Capture the cell that displays the provided text and extract its (x, y) central coordinate. 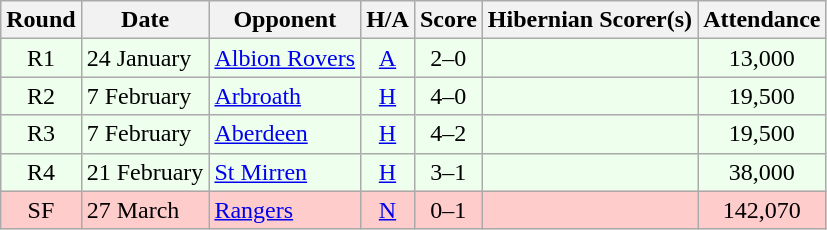
N (388, 210)
Round (41, 20)
Opponent (285, 20)
R1 (41, 58)
2–0 (448, 58)
0–1 (448, 210)
24 January (145, 58)
4–0 (448, 96)
Date (145, 20)
Aberdeen (285, 134)
Rangers (285, 210)
R4 (41, 172)
13,000 (762, 58)
142,070 (762, 210)
SF (41, 210)
Score (448, 20)
R3 (41, 134)
27 March (145, 210)
3–1 (448, 172)
St Mirren (285, 172)
Arbroath (285, 96)
21 February (145, 172)
38,000 (762, 172)
4–2 (448, 134)
Attendance (762, 20)
Albion Rovers (285, 58)
R2 (41, 96)
Hibernian Scorer(s) (590, 20)
A (388, 58)
H/A (388, 20)
